Determine the (X, Y) coordinate at the center of the cell enclosing the given text.  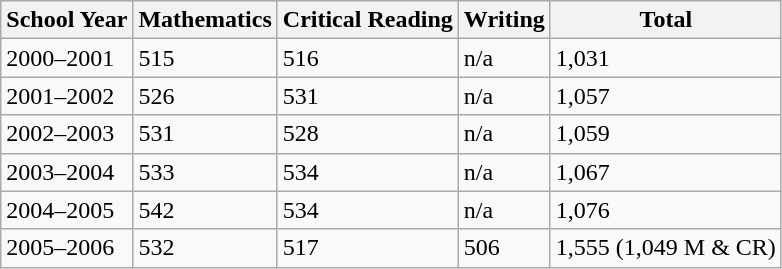
528 (368, 134)
Writing (504, 20)
2000–2001 (67, 58)
1,059 (666, 134)
2005–2006 (67, 248)
Critical Reading (368, 20)
2001–2002 (67, 96)
516 (368, 58)
542 (205, 210)
1,076 (666, 210)
2002–2003 (67, 134)
533 (205, 172)
532 (205, 248)
1,555 (1,049 M & CR) (666, 248)
Total (666, 20)
515 (205, 58)
1,057 (666, 96)
2003–2004 (67, 172)
526 (205, 96)
Mathematics (205, 20)
1,067 (666, 172)
1,031 (666, 58)
School Year (67, 20)
517 (368, 248)
2004–2005 (67, 210)
506 (504, 248)
